Detect which cell encompasses the target text, then output its [X, Y] center coordinate. 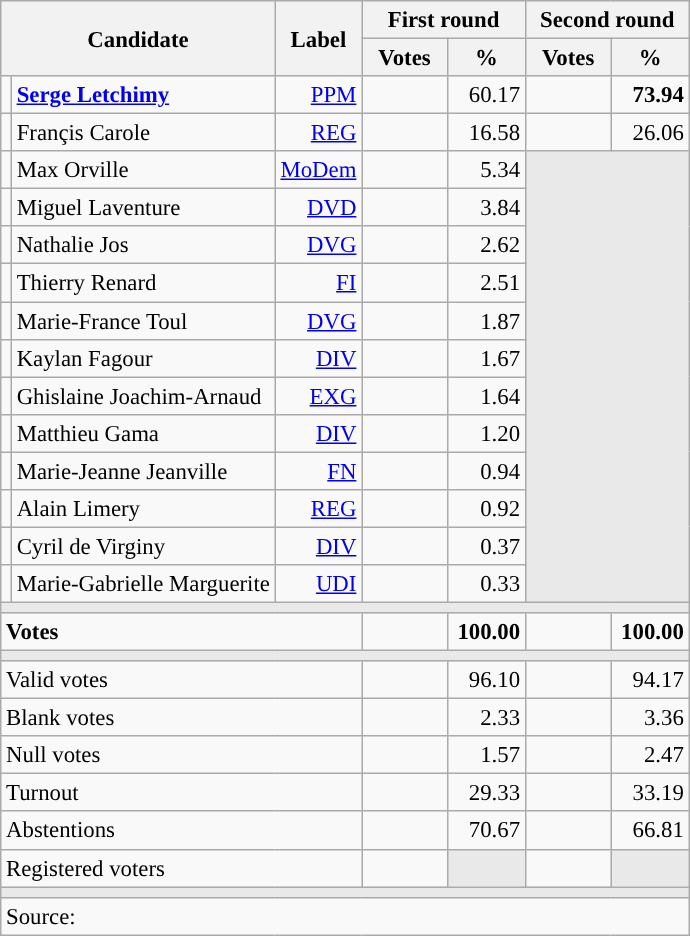
16.58 [486, 133]
First round [444, 20]
UDI [318, 584]
Thierry Renard [143, 283]
1.67 [486, 358]
Marie-Jeanne Jeanville [143, 471]
2.33 [486, 718]
66.81 [650, 831]
Matthieu Gama [143, 433]
2.51 [486, 283]
0.33 [486, 584]
Turnout [182, 793]
MoDem [318, 170]
Registered voters [182, 868]
2.47 [650, 755]
Null votes [182, 755]
2.62 [486, 245]
PPM [318, 95]
5.34 [486, 170]
0.94 [486, 471]
Max Orville [143, 170]
96.10 [486, 680]
26.06 [650, 133]
Serge Letchimy [143, 95]
1.20 [486, 433]
94.17 [650, 680]
29.33 [486, 793]
33.19 [650, 793]
70.67 [486, 831]
DVD [318, 208]
0.92 [486, 509]
Marie-France Toul [143, 321]
3.84 [486, 208]
Cyril de Virginy [143, 546]
Second round [607, 20]
3.36 [650, 718]
1.87 [486, 321]
60.17 [486, 95]
Kaylan Fagour [143, 358]
FI [318, 283]
Alain Limery [143, 509]
Miguel Laventure [143, 208]
Françis Carole [143, 133]
Label [318, 38]
Ghislaine Joachim-Arnaud [143, 396]
Marie-Gabrielle Marguerite [143, 584]
1.57 [486, 755]
Abstentions [182, 831]
Blank votes [182, 718]
73.94 [650, 95]
Valid votes [182, 680]
Source: [345, 916]
Candidate [138, 38]
Nathalie Jos [143, 245]
0.37 [486, 546]
1.64 [486, 396]
EXG [318, 396]
FN [318, 471]
